Locate the cell with the specified text and output its (x, y) center coordinate. 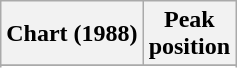
Chart (1988) (72, 34)
Peakposition (189, 34)
